From the cell containing the given text, extract its center point as [x, y] coordinate. 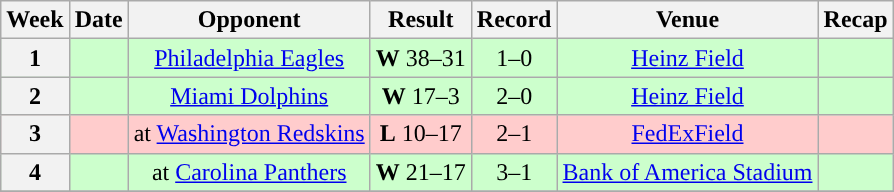
1 [35, 58]
at Carolina Panthers [249, 172]
Philadelphia Eagles [249, 58]
Venue [688, 20]
Record [514, 20]
Bank of America Stadium [688, 172]
3–1 [514, 172]
Date [98, 20]
at Washington Redskins [249, 134]
W 17–3 [420, 96]
FedExField [688, 134]
Recap [856, 20]
Result [420, 20]
Week [35, 20]
3 [35, 134]
2–1 [514, 134]
Opponent [249, 20]
1–0 [514, 58]
2 [35, 96]
2–0 [514, 96]
W 21–17 [420, 172]
W 38–31 [420, 58]
4 [35, 172]
L 10–17 [420, 134]
Miami Dolphins [249, 96]
